Extract the [x, y] coordinate from the center of the cell holding the provided text.  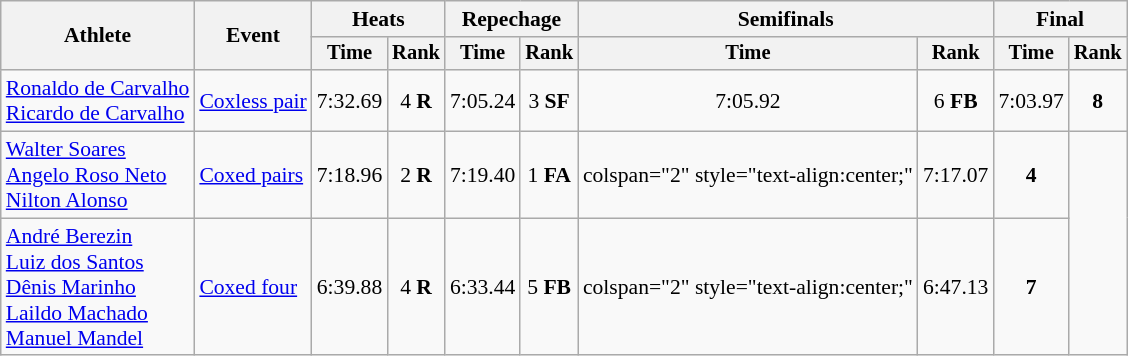
4 [1030, 176]
7:17.07 [956, 176]
3 SF [549, 100]
1 FA [549, 176]
Semifinals [786, 19]
Repechage [512, 19]
Event [252, 36]
Ronaldo de CarvalhoRicardo de Carvalho [98, 100]
6:47.13 [956, 287]
7:19.40 [482, 176]
7 [1030, 287]
7:03.97 [1030, 100]
Heats [378, 19]
Coxed pairs [252, 176]
8 [1098, 100]
6:33.44 [482, 287]
Final [1060, 19]
7:05.24 [482, 100]
6:39.88 [350, 287]
Coxed four [252, 287]
5 FB [549, 287]
7:18.96 [350, 176]
7:05.92 [748, 100]
André BerezinLuiz dos SantosDênis MarinhoLaildo MachadoManuel Mandel [98, 287]
7:32.69 [350, 100]
Coxless pair [252, 100]
6 FB [956, 100]
2 R [416, 176]
Walter SoaresAngelo Roso NetoNilton Alonso [98, 176]
Athlete [98, 36]
